From the cell containing the given text, extract its center point as [X, Y] coordinate. 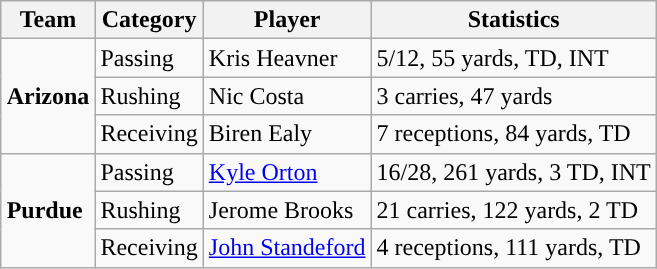
7 receptions, 84 yards, TD [514, 134]
Player [287, 20]
Arizona [48, 96]
3 carries, 47 yards [514, 96]
16/28, 261 yards, 3 TD, INT [514, 172]
Kyle Orton [287, 172]
Jerome Brooks [287, 210]
John Standeford [287, 248]
Nic Costa [287, 96]
4 receptions, 111 yards, TD [514, 248]
5/12, 55 yards, TD, INT [514, 58]
Biren Ealy [287, 134]
21 carries, 122 yards, 2 TD [514, 210]
Purdue [48, 210]
Team [48, 20]
Kris Heavner [287, 58]
Statistics [514, 20]
Category [149, 20]
